Locate the cell with the specified text and output its (X, Y) center coordinate. 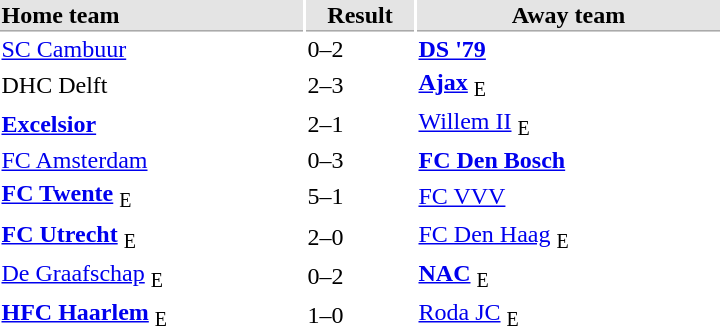
2–1 (360, 125)
Result (360, 16)
DHC Delft (152, 86)
Home team (152, 16)
FC Den Bosch (568, 161)
SC Cambuur (152, 49)
FC Den Haag E (568, 236)
FC Amsterdam (152, 161)
FC Utrecht E (152, 236)
Willem II E (568, 125)
Excelsior (152, 125)
2–0 (360, 236)
FC VVV (568, 197)
De Graafschap E (152, 276)
5–1 (360, 197)
NAC E (568, 276)
2–3 (360, 86)
0–3 (360, 161)
Ajax E (568, 86)
DS '79 (568, 49)
FC Twente E (152, 197)
Away team (568, 16)
